Return (X, Y) of the center of cell containing provided text 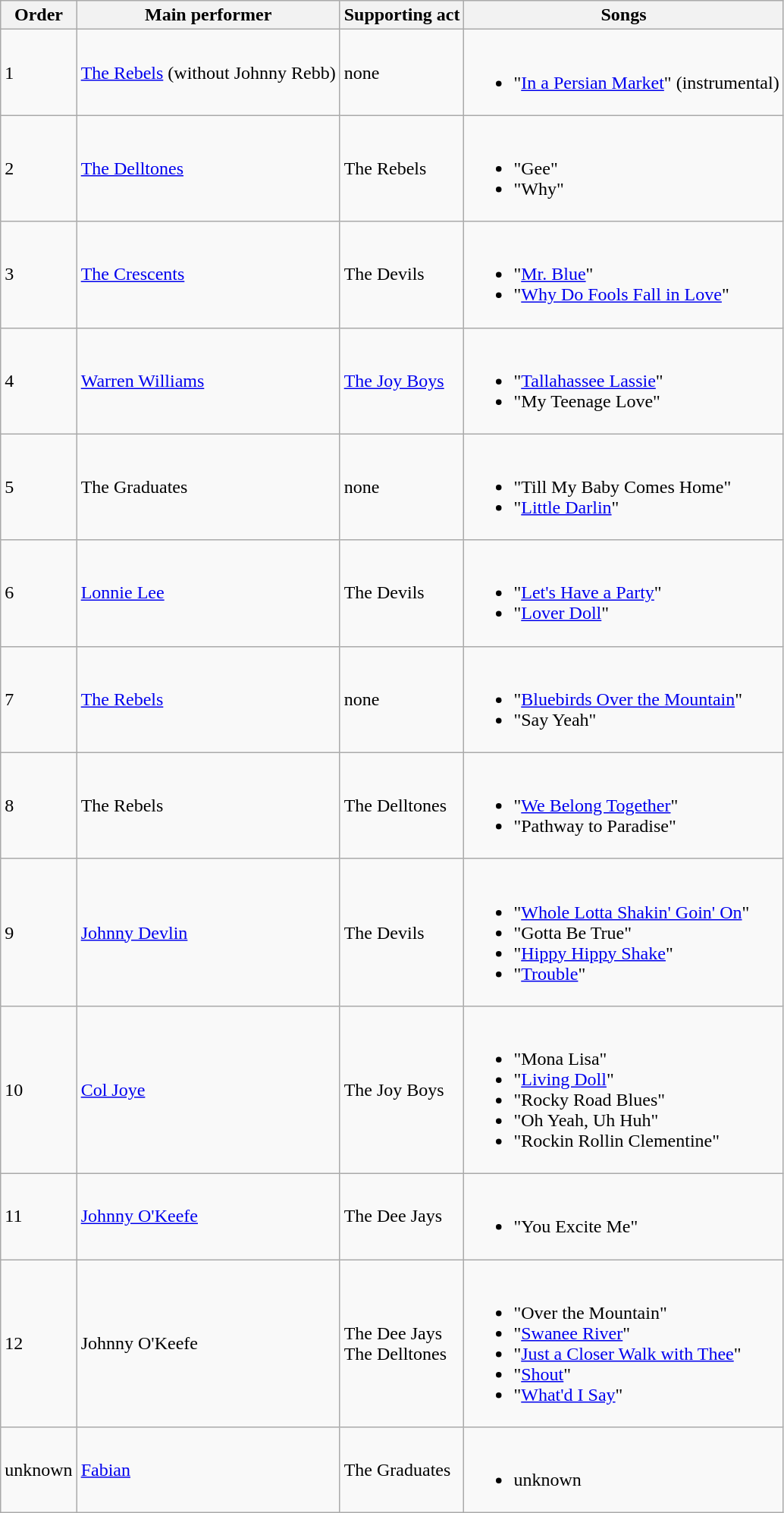
"Tallahassee Lassie""My Teenage Love" (623, 381)
"Whole Lotta Shakin' Goin' On""Gotta Be True""Hippy Hippy Shake""Trouble" (623, 932)
Warren Williams (208, 381)
"Mona Lisa""Living Doll""Rocky Road Blues""Oh Yeah, Uh Huh""Rockin Rollin Clementine" (623, 1089)
"In a Persian Market" (instrumental) (623, 73)
Lonnie Lee (208, 593)
Johnny Devlin (208, 932)
"Over the Mountain""Swanee River""Just a Closer Walk with Thee""Shout""What'd I Say" (623, 1342)
3 (39, 275)
Order (39, 15)
Songs (623, 15)
2 (39, 168)
5 (39, 487)
6 (39, 593)
The Dee JaysThe Delltones (402, 1342)
"We Belong Together""Pathway to Paradise" (623, 805)
"Mr. Blue""Why Do Fools Fall in Love" (623, 275)
7 (39, 699)
8 (39, 805)
The Rebels (without Johnny Rebb) (208, 73)
"Let's Have a Party""Lover Doll" (623, 593)
"Till My Baby Comes Home""Little Darlin" (623, 487)
The Dee Jays (402, 1216)
12 (39, 1342)
Col Joye (208, 1089)
9 (39, 932)
1 (39, 73)
11 (39, 1216)
Main performer (208, 15)
"Gee""Why" (623, 168)
"Bluebirds Over the Mountain""Say Yeah" (623, 699)
"You Excite Me" (623, 1216)
Supporting act (402, 15)
Fabian (208, 1470)
The Crescents (208, 275)
4 (39, 381)
10 (39, 1089)
